Detect which cell encompasses the target text, then output its [X, Y] center coordinate. 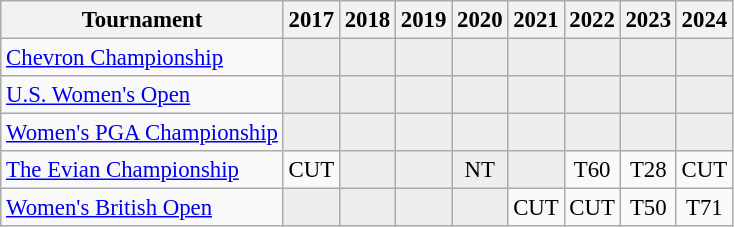
2018 [367, 20]
T28 [648, 170]
2022 [592, 20]
2021 [536, 20]
U.S. Women's Open [142, 95]
Women's PGA Championship [142, 133]
The Evian Championship [142, 170]
Chevron Championship [142, 58]
T71 [704, 208]
NT [480, 170]
Women's British Open [142, 208]
2019 [424, 20]
2024 [704, 20]
Tournament [142, 20]
T50 [648, 208]
T60 [592, 170]
2020 [480, 20]
2017 [311, 20]
2023 [648, 20]
